Find where the given text appears and provide that cell's center as (x, y) coordinate. 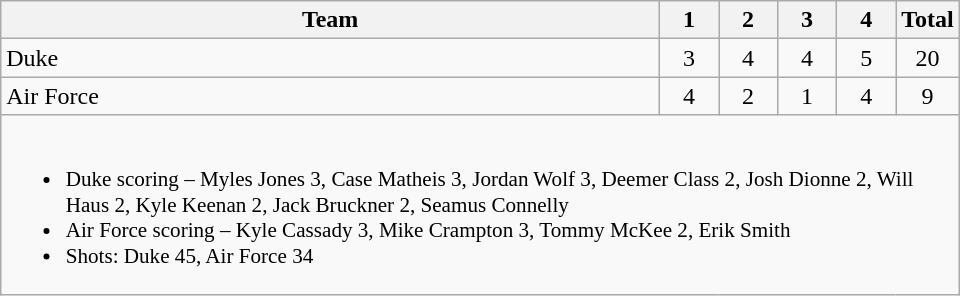
5 (866, 58)
Total (928, 20)
Team (330, 20)
20 (928, 58)
9 (928, 96)
Duke (330, 58)
Air Force (330, 96)
